Return [x, y] of the center of cell containing provided text 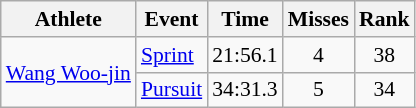
38 [384, 55]
Sprint [172, 55]
21:56.1 [244, 55]
Misses [318, 19]
4 [318, 55]
Pursuit [172, 90]
Athlete [68, 19]
Event [172, 19]
5 [318, 90]
34 [384, 90]
Wang Woo-jin [68, 72]
34:31.3 [244, 90]
Time [244, 19]
Rank [384, 19]
